Return [x, y] of the center of cell containing provided text 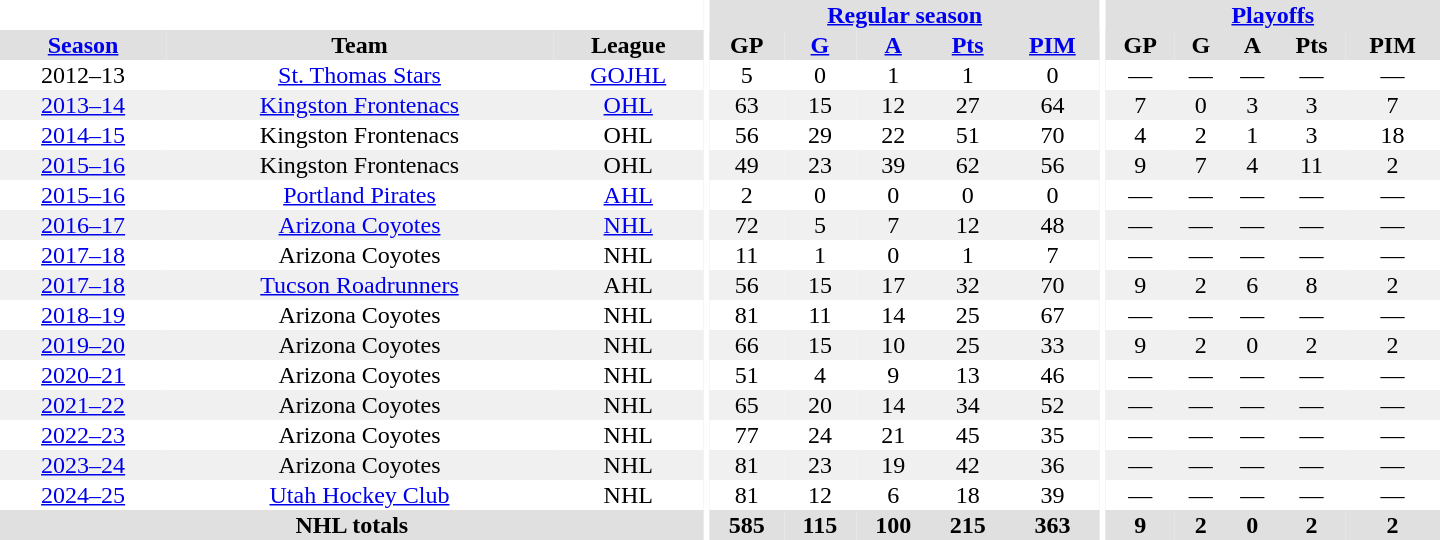
34 [968, 405]
2013–14 [83, 105]
27 [968, 105]
NHL totals [352, 525]
19 [894, 465]
585 [746, 525]
49 [746, 165]
45 [968, 435]
33 [1052, 345]
77 [746, 435]
29 [820, 135]
215 [968, 525]
St. Thomas Stars [360, 75]
2014–15 [83, 135]
2018–19 [83, 315]
2023–24 [83, 465]
72 [746, 225]
22 [894, 135]
100 [894, 525]
363 [1052, 525]
17 [894, 285]
36 [1052, 465]
115 [820, 525]
66 [746, 345]
Regular season [904, 15]
20 [820, 405]
21 [894, 435]
GOJHL [628, 75]
46 [1052, 375]
63 [746, 105]
32 [968, 285]
2016–17 [83, 225]
8 [1312, 285]
64 [1052, 105]
35 [1052, 435]
2024–25 [83, 495]
2012–13 [83, 75]
2020–21 [83, 375]
Playoffs [1273, 15]
Team [360, 45]
Utah Hockey Club [360, 495]
2019–20 [83, 345]
Season [83, 45]
48 [1052, 225]
42 [968, 465]
65 [746, 405]
Tucson Roadrunners [360, 285]
10 [894, 345]
13 [968, 375]
62 [968, 165]
Portland Pirates [360, 195]
2022–23 [83, 435]
2021–22 [83, 405]
67 [1052, 315]
52 [1052, 405]
24 [820, 435]
League [628, 45]
